Locate the cell with the specified text and output its (X, Y) center coordinate. 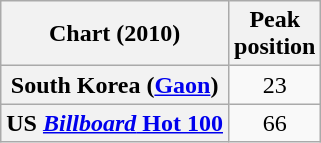
US Billboard Hot 100 (115, 123)
Peakposition (275, 34)
South Korea (Gaon) (115, 85)
23 (275, 85)
66 (275, 123)
Chart (2010) (115, 34)
